For the text-containing cell, return its midpoint in [X, Y] coordinate format. 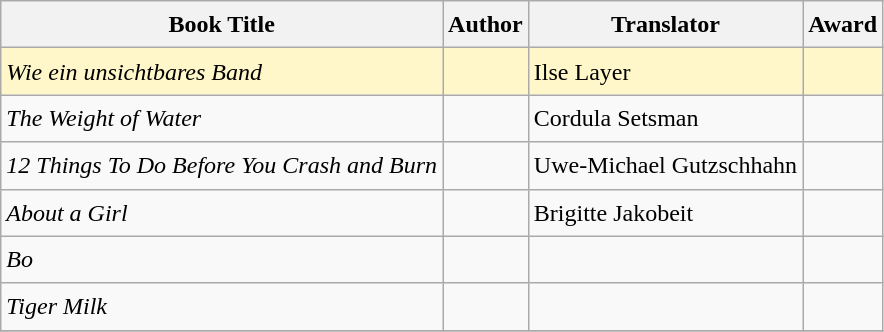
Uwe-Michael Gutzschhahn [665, 166]
About a Girl [222, 212]
Award [843, 24]
Cordula Setsman [665, 118]
Wie ein unsichtbares Band [222, 72]
Author [486, 24]
Translator [665, 24]
Book Title [222, 24]
Bo [222, 260]
12 Things To Do Before You Crash and Burn [222, 166]
Ilse Layer [665, 72]
The Weight of Water [222, 118]
Tiger Milk [222, 306]
Brigitte Jakobeit [665, 212]
